From the cell containing the given text, extract its center point as (x, y) coordinate. 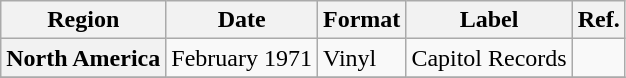
Capitol Records (489, 58)
Vinyl (361, 58)
Ref. (598, 20)
Label (489, 20)
Region (84, 20)
Date (242, 20)
North America (84, 58)
February 1971 (242, 58)
Format (361, 20)
